Find where the given text appears and provide that cell's center as (X, Y) coordinate. 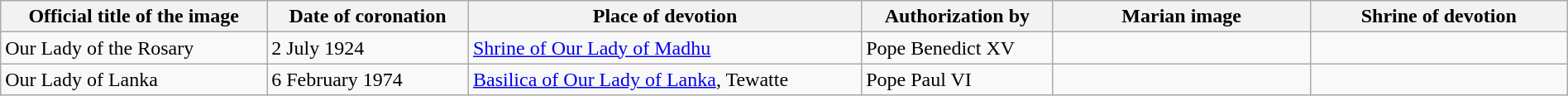
Pope Paul VI (958, 79)
2 July 1924 (368, 48)
Marian image (1181, 17)
Our Lady of the Rosary (134, 48)
Place of devotion (665, 17)
Shrine of devotion (1439, 17)
Date of coronation (368, 17)
Pope Benedict XV (958, 48)
Shrine of Our Lady of Madhu (665, 48)
Our Lady of Lanka (134, 79)
Basilica of Our Lady of Lanka, Tewatte (665, 79)
Authorization by (958, 17)
6 February 1974 (368, 79)
Official title of the image (134, 17)
